Locate the cell with the specified text and output its [X, Y] center coordinate. 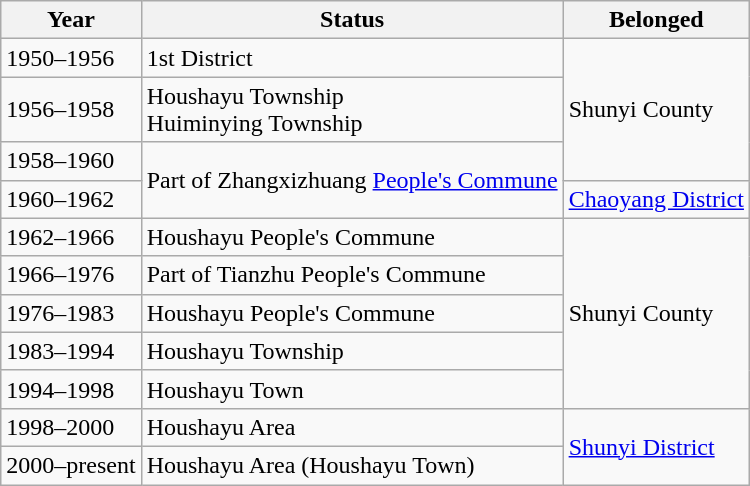
1966–1976 [71, 275]
Status [352, 20]
1960–1962 [71, 199]
1976–1983 [71, 313]
1958–1960 [71, 161]
Year [71, 20]
1962–1966 [71, 237]
1998–2000 [71, 427]
Belonged [656, 20]
Shunyi District [656, 446]
Houshayu Town [352, 389]
Chaoyang District [656, 199]
1st District [352, 58]
1994–1998 [71, 389]
1983–1994 [71, 351]
Houshayu Township [352, 351]
Part of Zhangxizhuang People's Commune [352, 180]
1950–1956 [71, 58]
1956–1958 [71, 110]
Houshayu Area (Houshayu Town) [352, 465]
Houshayu Area [352, 427]
Houshayu TownshipHuiminying Township [352, 110]
2000–present [71, 465]
Part of Tianzhu People's Commune [352, 275]
